Scan for the cell matching the given text and deliver its [x, y] coordinate at center. 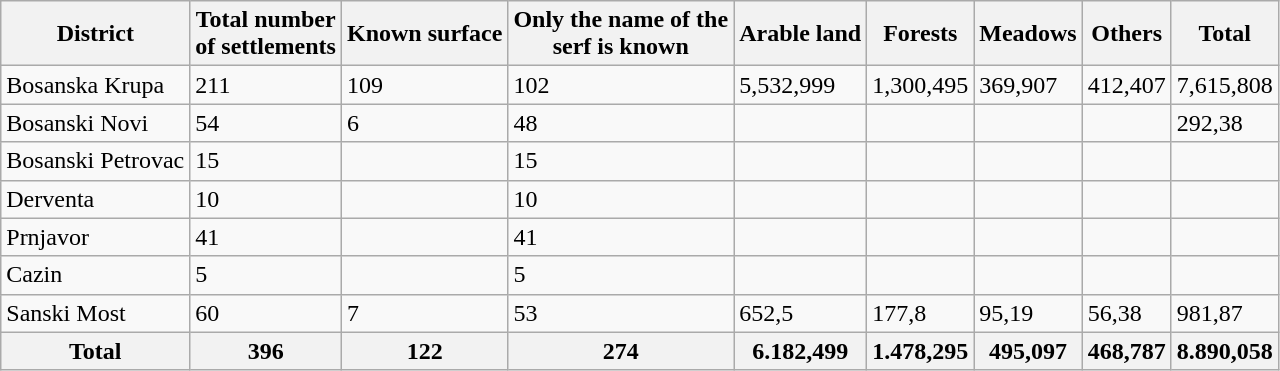
Forests [920, 34]
Total numberof settlements [266, 34]
Known surface [424, 34]
1,300,495 [920, 85]
109 [424, 85]
District [96, 34]
Arable land [800, 34]
292,38 [1224, 123]
211 [266, 85]
1.478,295 [920, 351]
369,907 [1028, 85]
396 [266, 351]
48 [621, 123]
56,38 [1126, 313]
495,097 [1028, 351]
177,8 [920, 313]
Sanski Most [96, 313]
6 [424, 123]
468,787 [1126, 351]
Prnjavor [96, 237]
53 [621, 313]
7,615,808 [1224, 85]
122 [424, 351]
Only the name of theserf is known [621, 34]
5,532,999 [800, 85]
Derventa [96, 199]
8.890,058 [1224, 351]
102 [621, 85]
54 [266, 123]
981,87 [1224, 313]
652,5 [800, 313]
7 [424, 313]
Bosanska Krupa [96, 85]
6.182,499 [800, 351]
60 [266, 313]
274 [621, 351]
Others [1126, 34]
Bosanski Petrovac [96, 161]
Meadows [1028, 34]
95,19 [1028, 313]
Bosanski Novi [96, 123]
Cazin [96, 275]
412,407 [1126, 85]
